Return the [X, Y] coordinate for the center point of the cell that contains the specified text.  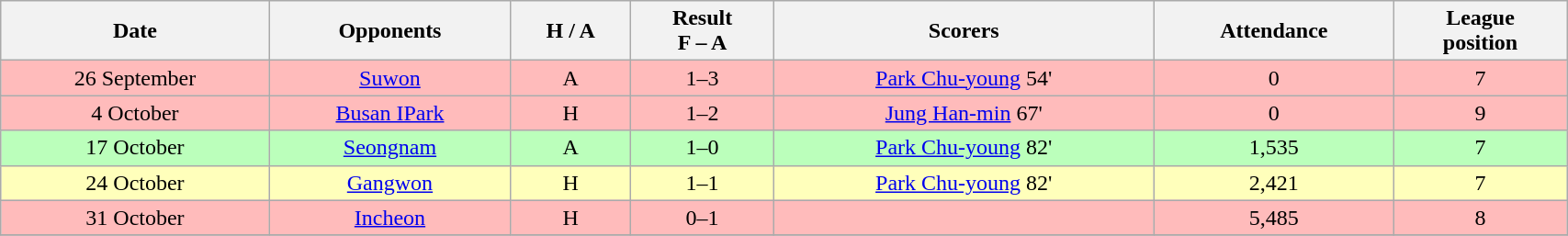
Gangwon [389, 183]
1–0 [702, 148]
Attendance [1273, 31]
24 October [135, 183]
9 [1480, 113]
Opponents [389, 31]
1–3 [702, 78]
5,485 [1273, 218]
Busan IPark [389, 113]
ResultF – A [702, 31]
26 September [135, 78]
2,421 [1273, 183]
Scorers [964, 31]
0–1 [702, 218]
Date [135, 31]
Incheon [389, 218]
H / A [571, 31]
4 October [135, 113]
8 [1480, 218]
1–2 [702, 113]
Seongnam [389, 148]
1–1 [702, 183]
17 October [135, 148]
31 October [135, 218]
1,535 [1273, 148]
Suwon [389, 78]
Leagueposition [1480, 31]
Park Chu-young 54' [964, 78]
Jung Han-min 67' [964, 113]
